Capture the cell that displays the provided text and extract its (x, y) central coordinate. 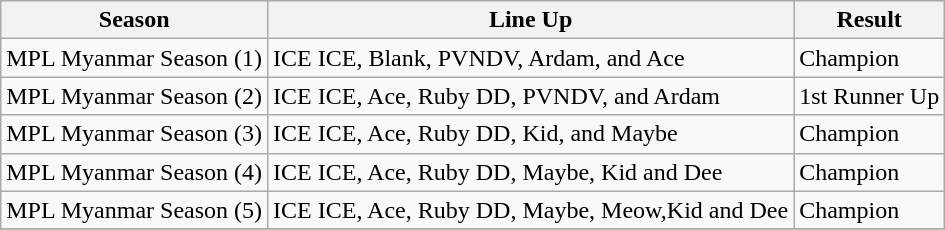
MPL Myanmar Season (5) (134, 210)
Result (870, 20)
ICE ICE, Ace, Ruby DD, Maybe, Kid and Dee (531, 172)
ICE ICE, Ace, Ruby DD, Maybe, Meow,Kid and Dee (531, 210)
1st Runner Up (870, 96)
ICE ICE, Ace, Ruby DD, Kid, and Maybe (531, 134)
MPL Myanmar Season (2) (134, 96)
Season (134, 20)
ICE ICE, Ace, Ruby DD, PVNDV, and Ardam (531, 96)
MPL Myanmar Season (3) (134, 134)
MPL Myanmar Season (1) (134, 58)
ICE ICE, Blank, PVNDV, Ardam, and Ace (531, 58)
Line Up (531, 20)
MPL Myanmar Season (4) (134, 172)
